Scan for the cell matching the given text and deliver its (X, Y) coordinate at center. 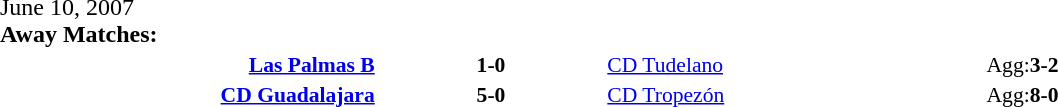
1-0 (492, 64)
CD Tudelano (795, 64)
